Locate the cell with the specified text and output its [X, Y] center coordinate. 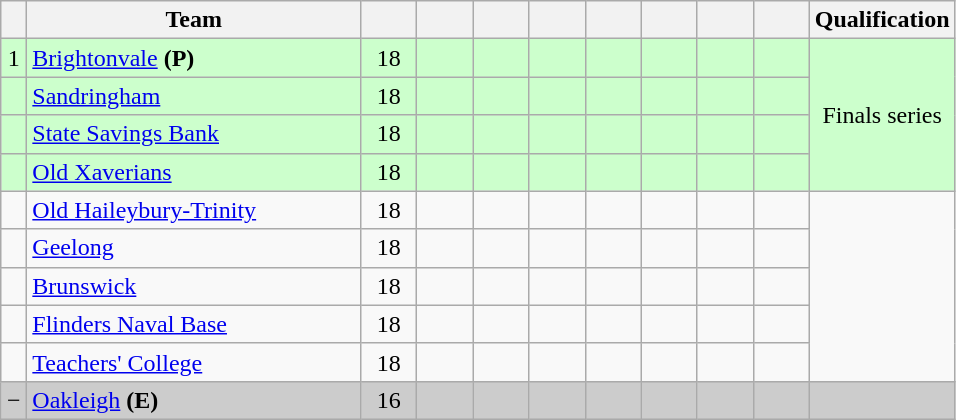
− [14, 400]
Finals series [882, 115]
1 [14, 58]
Oakleigh (E) [194, 400]
Old Haileybury-Trinity [194, 210]
Sandringham [194, 96]
State Savings Bank [194, 134]
Brunswick [194, 286]
Qualification [882, 20]
Team [194, 20]
Old Xaverians [194, 172]
Teachers' College [194, 362]
Flinders Naval Base [194, 324]
16 [389, 400]
Geelong [194, 248]
Brightonvale (P) [194, 58]
